Detect which cell encompasses the target text, then output its [x, y] center coordinate. 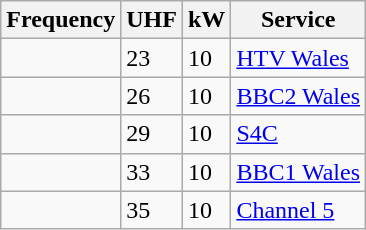
kW [206, 20]
HTV Wales [298, 58]
Frequency [61, 20]
35 [152, 210]
26 [152, 96]
BBC1 Wales [298, 172]
S4C [298, 134]
Channel 5 [298, 210]
Service [298, 20]
23 [152, 58]
UHF [152, 20]
29 [152, 134]
BBC2 Wales [298, 96]
33 [152, 172]
